Extract the [X, Y] coordinate from the center of the cell holding the provided text.  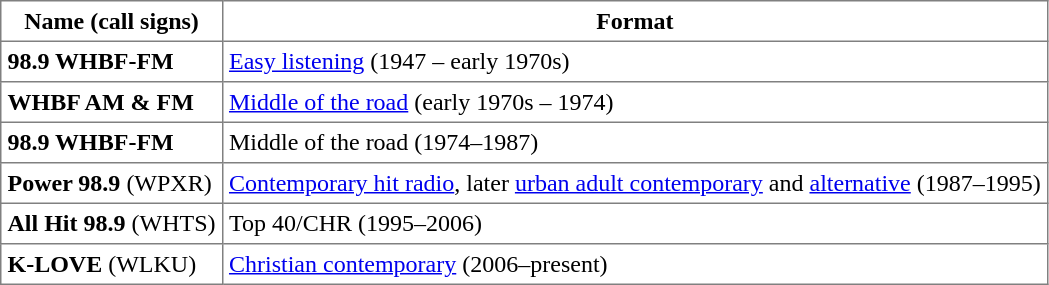
Easy listening (1947 – early 1970s) [634, 61]
Top 40/CHR (1995–2006) [634, 223]
Name (call signs) [112, 21]
Format [634, 21]
Power 98.9 (WPXR) [112, 183]
Contemporary hit radio, later urban adult contemporary and alternative (1987–1995) [634, 183]
Middle of the road (1974–1987) [634, 142]
WHBF AM & FM [112, 102]
All Hit 98.9 (WHTS) [112, 223]
Middle of the road (early 1970s – 1974) [634, 102]
Christian contemporary (2006–present) [634, 264]
K-LOVE (WLKU) [112, 264]
